Output the (X, Y) coordinate of the center of the cell containing the given text.  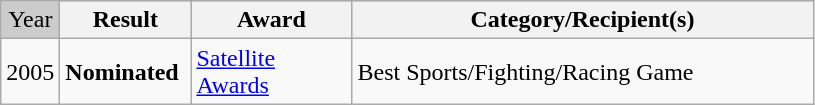
Category/Recipient(s) (582, 20)
Result (126, 20)
Satellite Awards (272, 72)
Award (272, 20)
Best Sports/Fighting/Racing Game (582, 72)
Nominated (126, 72)
2005 (30, 72)
Year (30, 20)
